Detect which cell encompasses the target text, then output its [X, Y] center coordinate. 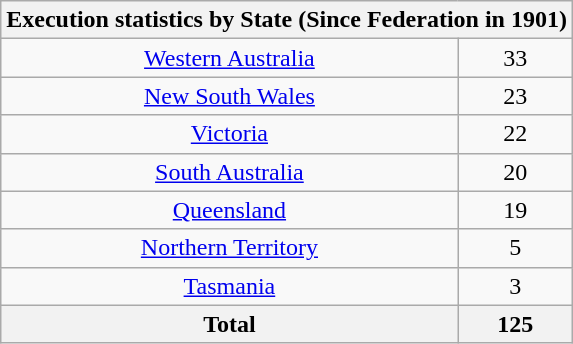
Total [230, 324]
19 [515, 210]
South Australia [230, 172]
23 [515, 96]
125 [515, 324]
22 [515, 134]
5 [515, 248]
Northern Territory [230, 248]
Tasmania [230, 286]
33 [515, 58]
Execution statistics by State (Since Federation in 1901) [287, 20]
3 [515, 286]
Western Australia [230, 58]
Victoria [230, 134]
20 [515, 172]
Queensland [230, 210]
New South Wales [230, 96]
